Output the [X, Y] coordinate of the center of the cell containing the given text.  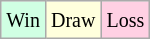
Draw [72, 20]
Loss [126, 20]
Win [24, 20]
